Output the (X, Y) coordinate of the center of the cell containing the given text.  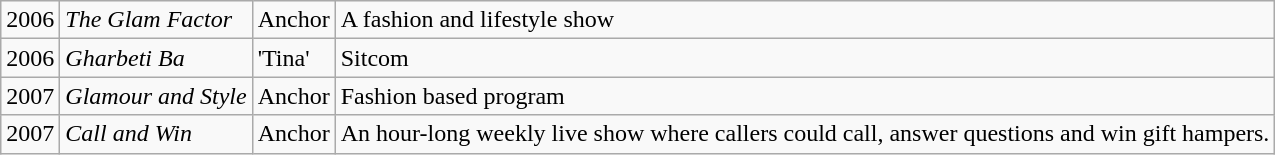
A fashion and lifestyle show (805, 20)
Fashion based program (805, 96)
'Tina' (294, 58)
Gharbeti Ba (156, 58)
The Glam Factor (156, 20)
Call and Win (156, 134)
An hour-long weekly live show where callers could call, answer questions and win gift hampers. (805, 134)
Sitcom (805, 58)
Glamour and Style (156, 96)
